Scan for the cell matching the given text and deliver its (x, y) coordinate at center. 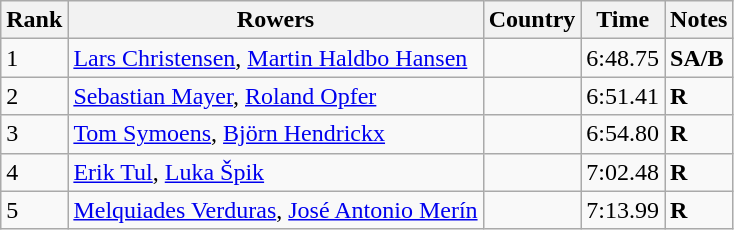
6:48.75 (623, 58)
Rowers (276, 20)
6:51.41 (623, 96)
Sebastian Mayer, Roland Opfer (276, 96)
7:02.48 (623, 172)
Rank (34, 20)
6:54.80 (623, 134)
Time (623, 20)
Lars Christensen, Martin Haldbo Hansen (276, 58)
Country (532, 20)
2 (34, 96)
1 (34, 58)
Notes (699, 20)
SA/B (699, 58)
Melquiades Verduras, José Antonio Merín (276, 210)
3 (34, 134)
5 (34, 210)
Erik Tul, Luka Špik (276, 172)
4 (34, 172)
7:13.99 (623, 210)
Tom Symoens, Björn Hendrickx (276, 134)
